Return (x, y) of the center of cell containing provided text 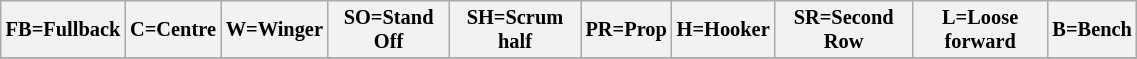
H=Hooker (724, 29)
FB=Fullback (63, 29)
B=Bench (1092, 29)
W=Winger (274, 29)
SO=Stand Off (389, 29)
SH=Scrum half (514, 29)
L=Loose forward (980, 29)
PR=Prop (626, 29)
SR=Second Row (844, 29)
C=Centre (173, 29)
